Pinpoint the cell where the given text exists, returning its [x, y] midpoint coordinate. 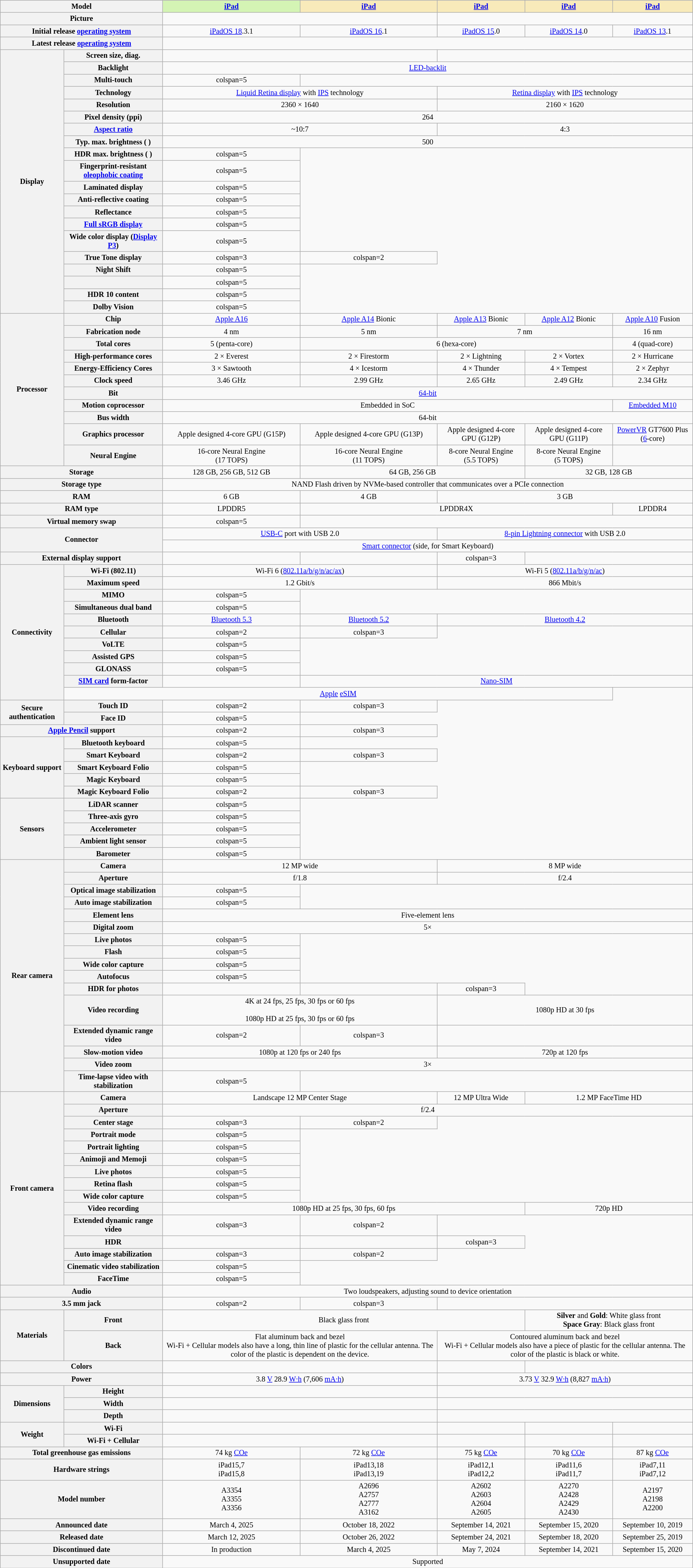
Model number [82, 1499]
USB-C port with USB 2.0 [300, 534]
Optical image stabilization [113, 891]
3.46 GHz [231, 381]
6 GB [231, 497]
RAM type [82, 509]
Laminated display [113, 188]
Accelerometer [113, 829]
September 24, 2021 [481, 1537]
Cinematic video stabilization [113, 1266]
Depth [113, 1416]
Clock speed [113, 381]
1080p HD at 25 fps, 30 fps, 60 fps [344, 1209]
75 kg COe [481, 1453]
Apple A10 Fusion [653, 319]
Flash [113, 952]
12 MP wide [300, 866]
Retina flash [113, 1184]
Barometer [113, 854]
Front camera [32, 1188]
2.49 GHz [569, 381]
Unsupported date [82, 1562]
8-core Neural Engine(5 TOPS) [569, 456]
2360 × 1640 [300, 105]
Liquid Retina display with IPS technology [300, 92]
September 25, 2019 [653, 1537]
Retina display with IPS technology [565, 92]
Bit [113, 393]
Apple A14 Bionic [368, 319]
Released date [82, 1537]
iPad12,1iPad12,2 [481, 1470]
Motion coprocessor [113, 405]
3× [428, 1064]
Simultaneous dual band [113, 608]
HDR for photos [113, 989]
1080p HD at 30 fps [565, 1010]
Touch ID [113, 706]
Audio [82, 1291]
5 (penta-core) [231, 344]
Keyboard support [32, 767]
October 18, 2022 [368, 1525]
Three-axis gyro [113, 817]
Total cores [113, 344]
Bluetooth 5.2 [368, 620]
LiDAR scanner [113, 804]
Bluetooth 4.2 [565, 620]
Multi-touch [113, 80]
Reflectance [113, 212]
Announced date [82, 1525]
Colors [82, 1367]
Assisted GPS [113, 657]
HDR [113, 1242]
Apple eSIM [338, 694]
Wide color display (Display P3) [113, 241]
Apple designed 4-core GPU (G13P) [368, 434]
Magic Keyboard [113, 780]
8-core Neural Engine(5.5 TOPS) [481, 456]
2.99 GHz [368, 381]
Model [82, 6]
264 [428, 117]
Weight [32, 1435]
3.8 V 28.9 W·h (7,606 mA·h) [300, 1379]
3.73 V 32.9 W·h (8,827 mA·h) [565, 1379]
iPad13,18iPad13,19 [368, 1470]
Bluetooth keyboard [113, 743]
Processor [32, 389]
Maximum speed [113, 583]
Smart Keyboard Folio [113, 767]
Latest release operating system [82, 43]
VoLTE [113, 645]
Fabrication node [113, 332]
f/1.8 [300, 878]
70 kg COe [569, 1453]
Element lens [113, 915]
Bluetooth [113, 620]
Hardware strings [82, 1470]
True Tone display [113, 258]
HDR max. brightness ( ) [113, 154]
Apple designed 4-core GPU (G15P) [231, 434]
Landscape 12 MP Center Stage [300, 1098]
SIM card form-factor [113, 681]
LPDDR4X [456, 509]
Resolution [113, 105]
Video zoom [113, 1064]
Two loudspeakers, adjusting sound to device orientation [428, 1291]
Black glass front [344, 1320]
16-core Neural Engine(17 TOPS) [231, 456]
September 18, 2020 [569, 1537]
Pixel density (ppi) [113, 117]
iPadOS 18.3.1 [231, 31]
8 MP wide [565, 866]
Wi-Fi [113, 1428]
iPadOS 15.0 [481, 31]
3 GB [565, 497]
32 GB, 128 GB [609, 472]
4 GB [368, 497]
Anti-reflective coating [113, 200]
74 kg COe [231, 1453]
Technology [113, 92]
Rear camera [32, 975]
4:3 [565, 129]
iPadOS 13.1 [653, 31]
4 (quad-core) [653, 344]
Autofocus [113, 976]
Apple Pencil support [82, 730]
720p at 120 fps [565, 1052]
1.2 Gbit/s [300, 583]
Storage type [82, 484]
4 × Icestorm [368, 369]
Time-lapse video with stabilization [113, 1081]
Materials [32, 1335]
2 × Everest [231, 356]
October 26, 2022 [368, 1537]
500 [428, 142]
7 nm [525, 332]
Silver and Gold: White glass frontSpace Gray: Black glass front [609, 1320]
Smart Keyboard [113, 755]
A2197A2198A2200 [653, 1499]
Secure authentication [32, 712]
Slow-motion video [113, 1052]
iPadOS 16.1 [368, 31]
Digital zoom [113, 927]
4K at 24 fps, 25 fps, 30 fps or 60 fps1080p HD at 25 fps, 30 fps or 60 fps [300, 1010]
Aspect ratio [113, 129]
A2696A2757A2777A3162 [368, 1499]
5× [428, 927]
A2270A2428A2429A2430 [569, 1499]
Power [82, 1379]
2 × Lightning [481, 356]
GLONASS [113, 669]
HDR 10 content [113, 295]
866 Mbit/s [565, 583]
A3354A3355A3356 [231, 1499]
4 × Tempest [569, 369]
Graphics processor [113, 434]
Embedded in SoC [387, 405]
2.34 GHz [653, 381]
Total greenhouse gas emissions [82, 1453]
LPDDR4 [653, 509]
Dolby Vision [113, 307]
A2602A2603A2604A2605 [481, 1499]
Discontinued date [82, 1549]
Apple A16 [231, 319]
PowerVR GT7600 Plus (6-core) [653, 434]
2 × Hurricane [653, 356]
2.65 GHz [481, 381]
iPad15,7iPad15,8 [231, 1470]
RAM [82, 497]
Screen size, diag. [113, 56]
In production [231, 1549]
5 nm [368, 332]
Connectivity [32, 632]
4 × Thunder [481, 369]
1080p at 120 fps or 240 fps [300, 1052]
2160 × 1620 [565, 105]
Face ID [113, 718]
2 × Zephyr [653, 369]
Backlight [113, 68]
NAND Flash driven by NVMe-based controller that communicates over a PCIe connection [428, 484]
Apple designed 4-core GPU (G11P) [569, 434]
4 nm [231, 332]
Front [113, 1320]
Portrait lighting [113, 1147]
Sensors [32, 829]
Ambient light sensor [113, 841]
Animoji and Memoji [113, 1159]
Magic Keyboard Folio [113, 792]
iPad7,11iPad7,12 [653, 1470]
12 MP Ultra Wide [481, 1098]
Smart connector (side, for Smart Keyboard) [428, 546]
Energy-Efficiency Cores [113, 369]
Nano-SIM [496, 681]
128 GB, 256 GB, 512 GB [231, 472]
Wi-Fi 5 (802.11a/b/g/n/ac) [565, 571]
16-core Neural Engine(11 TOPS) [368, 456]
~10:7 [300, 129]
3.5 mm jack [82, 1303]
720p HD [609, 1209]
16 nm [653, 332]
Full sRGB display [113, 224]
Virtual memory swap [82, 521]
Wi-Fi (802.11) [113, 571]
3 × Sawtooth [231, 369]
Width [113, 1403]
Height [113, 1391]
Bluetooth 5.3 [231, 620]
Bus width [113, 417]
Back [113, 1346]
Apple A12 Bionic [569, 319]
8-pin Lightning connector with USB 2.0 [565, 534]
Fingerprint-resistant oleophobic coating [113, 171]
Wi-Fi 6 (802.11a/b/g/n/ac/ax) [300, 571]
iPadOS 14.0 [569, 31]
Dimensions [32, 1404]
Picture [82, 19]
72 kg COe [368, 1453]
2 × Vortex [569, 356]
Night Shift [113, 270]
Display [32, 181]
Five-element lens [428, 915]
2 × Firestorm [368, 356]
Storage [82, 472]
Apple A13 Bionic [481, 319]
High-performance cores [113, 356]
Chip [113, 319]
Initial release operating system [82, 31]
Supported [428, 1562]
iPad11,6iPad11,7 [569, 1470]
87 kg COe [653, 1453]
1.2 MP FaceTime HD [609, 1098]
External display support [82, 558]
64 GB, 256 GB [412, 472]
May 7, 2024 [481, 1549]
March 12, 2025 [231, 1537]
Apple designed 4-core GPU (G12P) [481, 434]
Neural Engine [113, 456]
Portrait mode [113, 1135]
MIMO [113, 595]
FaceTime [113, 1279]
Connector [82, 540]
Center stage [113, 1122]
Typ. max. brightness ( ) [113, 142]
LPDDR5 [231, 509]
6 (hexa-core) [456, 344]
Embedded M10 [653, 405]
Wi-Fi + Cellular [113, 1440]
LED-backlit [428, 68]
September 10, 2019 [653, 1525]
Cellular [113, 632]
